Provide the [X, Y] coordinate of the cell's center where the given text is located.  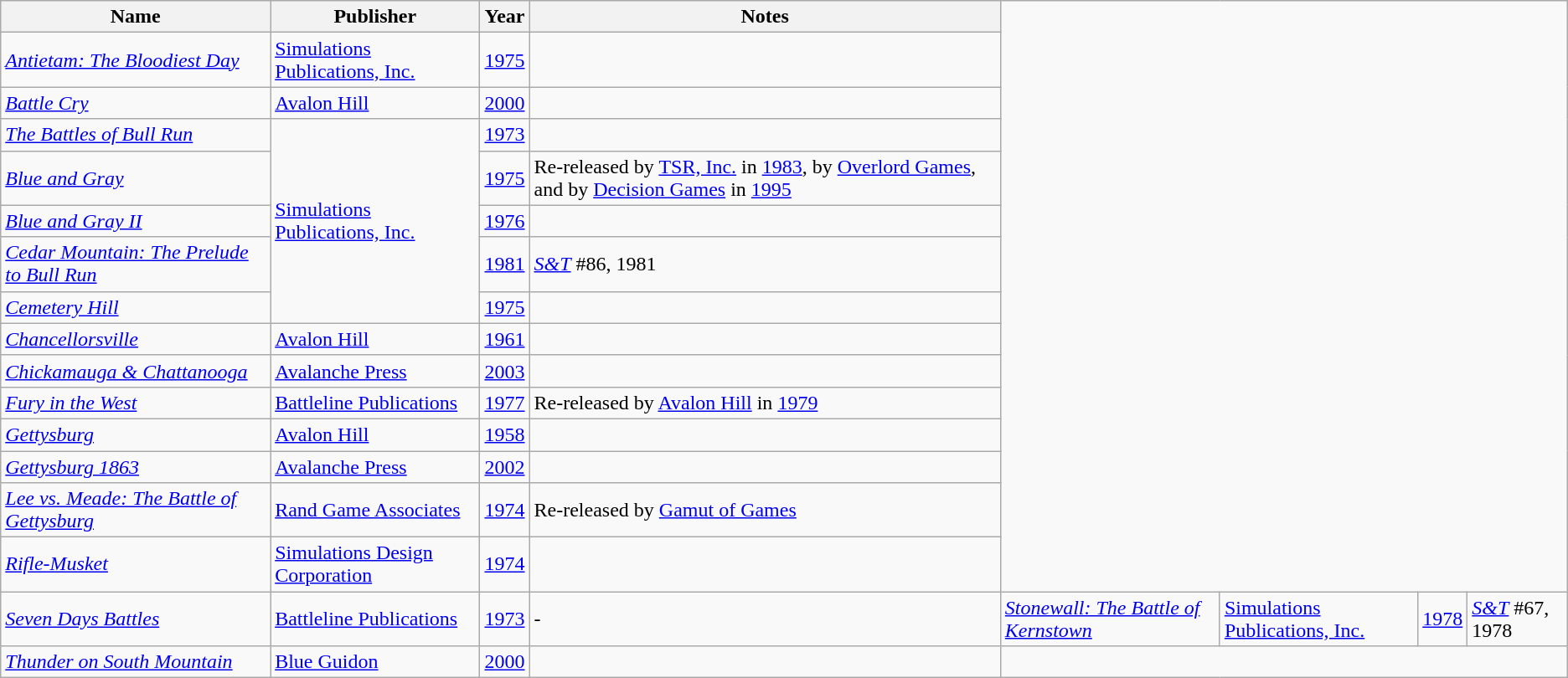
Name [136, 17]
- [765, 619]
Re-released by Gamut of Games [765, 511]
Re-released by TSR, Inc. in 1983, by Overlord Games, and by Decision Games in 1995 [765, 177]
S&T #67, 1978 [1518, 619]
Stonewall: The Battle of Kernstown [1110, 619]
Notes [765, 17]
1977 [504, 403]
Chancellorsville [136, 339]
1978 [1442, 619]
2002 [504, 466]
Chickamauga & Chattanooga [136, 371]
Blue and Gray II [136, 221]
Cedar Mountain: The Prelude to Bull Run [136, 265]
Seven Days Battles [136, 619]
Battle Cry [136, 103]
1981 [504, 265]
Blue and Gray [136, 177]
Gettysburg 1863 [136, 466]
Rifle-Musket [136, 564]
Cemetery Hill [136, 307]
1958 [504, 434]
Lee vs. Meade: The Battle of Gettysburg [136, 511]
S&T #86, 1981 [765, 265]
Thunder on South Mountain [136, 662]
1976 [504, 221]
Re-released by Avalon Hill in 1979 [765, 403]
Fury in the West [136, 403]
Simulations Design Corporation [375, 564]
Year [504, 17]
Gettysburg [136, 434]
Publisher [375, 17]
2003 [504, 371]
Antietam: The Bloodiest Day [136, 60]
Blue Guidon [375, 662]
The Battles of Bull Run [136, 135]
Rand Game Associates [375, 511]
1961 [504, 339]
